Extract the (X, Y) coordinate from the center of the cell holding the provided text.  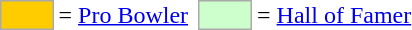
= Pro Bowler (124, 15)
